Extract the (X, Y) coordinate from the center of the cell holding the provided text.  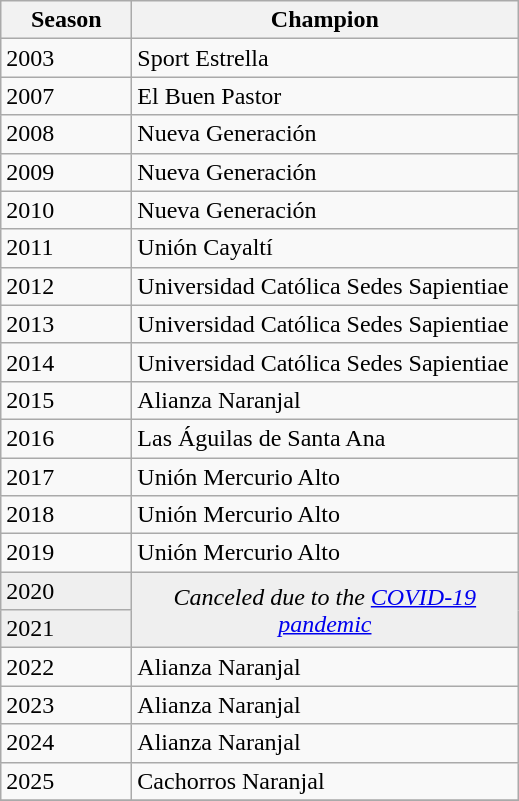
Canceled due to the COVID-19 pandemic (325, 610)
2010 (66, 210)
2021 (66, 629)
2023 (66, 705)
Cachorros Naranjal (325, 781)
El Buen Pastor (325, 96)
2012 (66, 286)
Sport Estrella (325, 58)
Las Águilas de Santa Ana (325, 438)
Season (66, 20)
2017 (66, 477)
2013 (66, 324)
2003 (66, 58)
2020 (66, 591)
2011 (66, 248)
2008 (66, 134)
2014 (66, 362)
Unión Cayaltí (325, 248)
2024 (66, 743)
2022 (66, 667)
2009 (66, 172)
2019 (66, 553)
2025 (66, 781)
2015 (66, 400)
Champion (325, 20)
2018 (66, 515)
2016 (66, 438)
2007 (66, 96)
